Identify which cell holds the provided text, then report its (x, y) central coordinate. 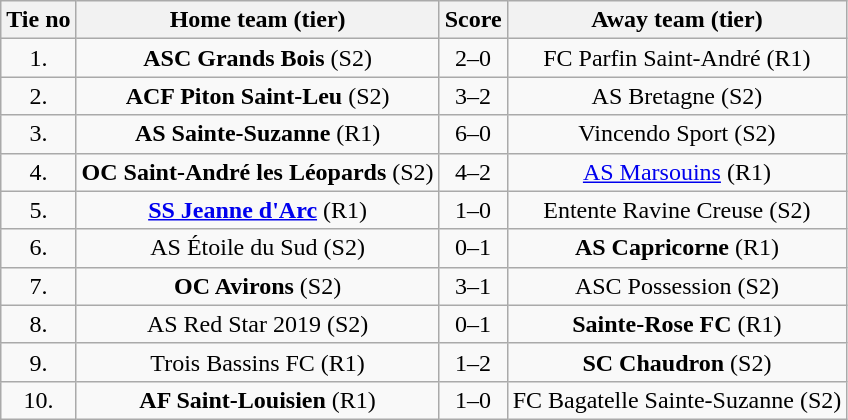
ASC Grands Bois (S2) (258, 58)
5. (38, 210)
1–2 (473, 362)
SC Chaudron (S2) (677, 362)
OC Avirons (S2) (258, 286)
AS Étoile du Sud (S2) (258, 248)
3–2 (473, 96)
3. (38, 134)
AS Capricorne (R1) (677, 248)
AF Saint-Louisien (R1) (258, 400)
Away team (tier) (677, 20)
AS Bretagne (S2) (677, 96)
AS Sainte-Suzanne (R1) (258, 134)
10. (38, 400)
Score (473, 20)
FC Parfin Saint-André (R1) (677, 58)
9. (38, 362)
1. (38, 58)
Home team (tier) (258, 20)
Trois Bassins FC (R1) (258, 362)
8. (38, 324)
6. (38, 248)
6–0 (473, 134)
FC Bagatelle Sainte-Suzanne (S2) (677, 400)
4. (38, 172)
2–0 (473, 58)
Vincendo Sport (S2) (677, 134)
Sainte-Rose FC (R1) (677, 324)
ASC Possession (S2) (677, 286)
ACF Piton Saint-Leu (S2) (258, 96)
SS Jeanne d'Arc (R1) (258, 210)
OC Saint-André les Léopards (S2) (258, 172)
7. (38, 286)
2. (38, 96)
AS Red Star 2019 (S2) (258, 324)
3–1 (473, 286)
Tie no (38, 20)
Entente Ravine Creuse (S2) (677, 210)
AS Marsouins (R1) (677, 172)
4–2 (473, 172)
